From the cell containing the given text, extract its center point as (X, Y) coordinate. 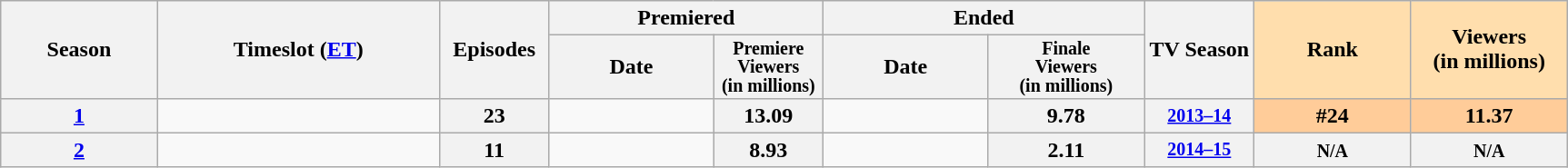
2 (79, 150)
8.93 (769, 150)
Rank (1333, 50)
Ended (984, 18)
Episodes (494, 50)
Viewers(in millions) (1489, 50)
FinaleViewers(in millions) (1066, 67)
PremiereViewers(in millions) (769, 67)
2.11 (1066, 150)
Season (79, 50)
1 (79, 115)
Timeslot (ET) (298, 50)
2014–15 (1200, 150)
23 (494, 115)
9.78 (1066, 115)
11.37 (1489, 115)
Premiered (686, 18)
2013–14 (1200, 115)
#24 (1333, 115)
11 (494, 150)
TV Season (1200, 50)
13.09 (769, 115)
